Extract the [x, y] coordinate from the center of the cell holding the provided text.  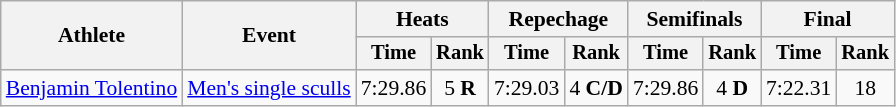
Athlete [92, 36]
Repechage [558, 19]
Heats [422, 19]
Event [269, 36]
4 D [732, 88]
5 R [460, 88]
Men's single sculls [269, 88]
4 C/D [596, 88]
7:22.31 [798, 88]
Benjamin Tolentino [92, 88]
Semifinals [694, 19]
7:29.03 [526, 88]
18 [865, 88]
Final [828, 19]
